Extract the (x, y) coordinate from the center of the cell holding the provided text.  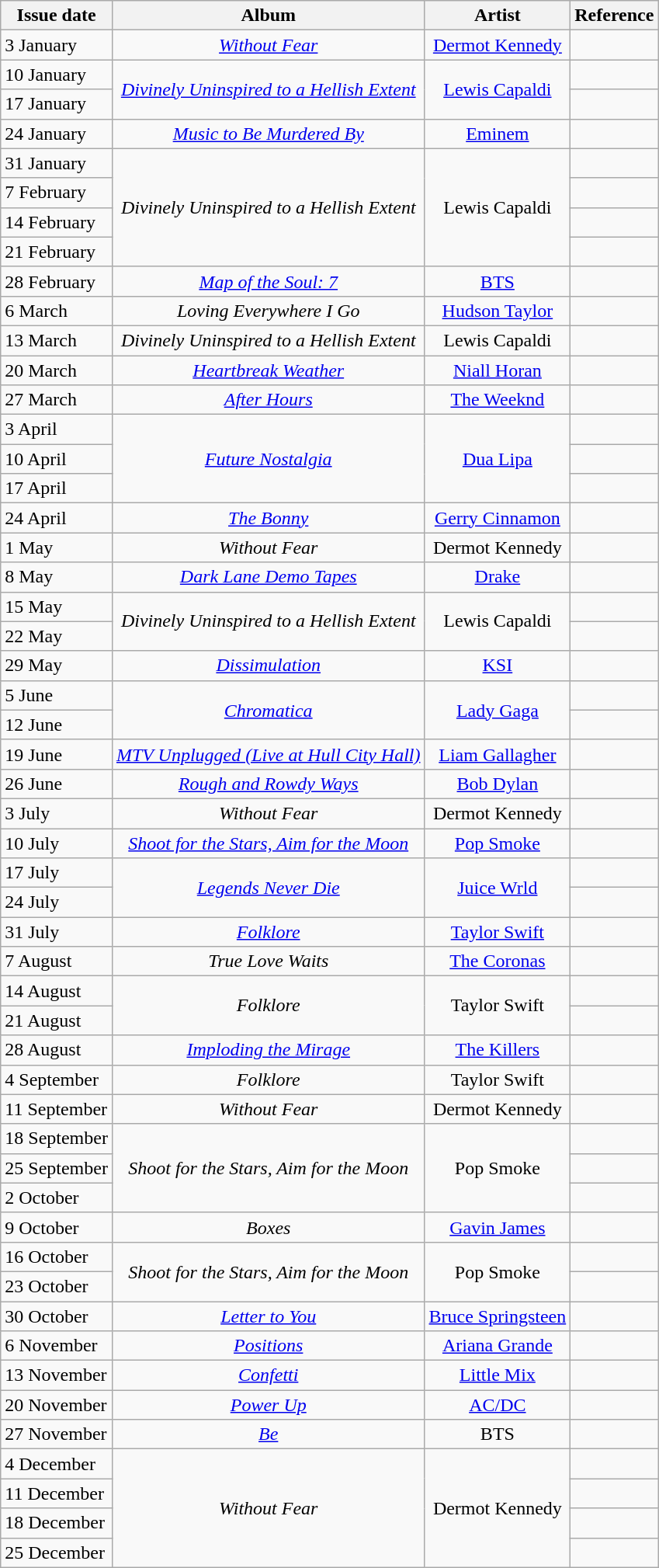
7 August (57, 961)
The Bonny (269, 518)
10 April (57, 459)
Loving Everywhere I Go (269, 311)
17 April (57, 488)
Music to Be Murdered By (269, 134)
27 March (57, 400)
31 January (57, 163)
11 December (57, 1493)
Letter to You (269, 1316)
The Killers (498, 1050)
17 January (57, 104)
Niall Horan (498, 370)
29 May (57, 666)
18 September (57, 1139)
13 March (57, 340)
15 May (57, 607)
5 June (57, 695)
Dua Lipa (498, 459)
10 January (57, 75)
Imploding the Mirage (269, 1050)
Power Up (269, 1405)
24 April (57, 518)
Lady Gaga (498, 710)
The Coronas (498, 961)
True Love Waits (269, 961)
Dissimulation (269, 666)
Boxes (269, 1227)
19 June (57, 754)
Juice Wrld (498, 888)
Dark Lane Demo Tapes (269, 577)
14 August (57, 991)
Reference (615, 16)
17 July (57, 873)
Chromatica (269, 710)
4 December (57, 1464)
6 November (57, 1346)
MTV Unplugged (Live at Hull City Hall) (269, 754)
10 July (57, 843)
27 November (57, 1434)
Positions (269, 1346)
The Weeknd (498, 400)
Be (269, 1434)
Ariana Grande (498, 1346)
After Hours (269, 400)
3 April (57, 429)
21 August (57, 1020)
24 July (57, 902)
20 March (57, 370)
Eminem (498, 134)
1 May (57, 548)
13 November (57, 1375)
Issue date (57, 16)
25 December (57, 1552)
KSI (498, 666)
3 January (57, 45)
12 June (57, 725)
Confetti (269, 1375)
Drake (498, 577)
11 September (57, 1109)
30 October (57, 1316)
28 February (57, 281)
21 February (57, 252)
Legends Never Die (269, 888)
6 March (57, 311)
Liam Gallagher (498, 754)
3 July (57, 813)
Gerry Cinnamon (498, 518)
2 October (57, 1198)
Little Mix (498, 1375)
18 December (57, 1523)
Hudson Taylor (498, 311)
14 February (57, 222)
28 August (57, 1050)
Heartbreak Weather (269, 370)
Artist (498, 16)
7 February (57, 193)
22 May (57, 636)
4 September (57, 1080)
26 June (57, 784)
16 October (57, 1257)
31 July (57, 932)
9 October (57, 1227)
Album (269, 16)
Bob Dylan (498, 784)
25 September (57, 1168)
8 May (57, 577)
Bruce Springsteen (498, 1316)
Future Nostalgia (269, 459)
Map of the Soul: 7 (269, 281)
Gavin James (498, 1227)
23 October (57, 1286)
20 November (57, 1405)
AC/DC (498, 1405)
Rough and Rowdy Ways (269, 784)
24 January (57, 134)
